Capture the cell that displays the provided text and extract its (x, y) central coordinate. 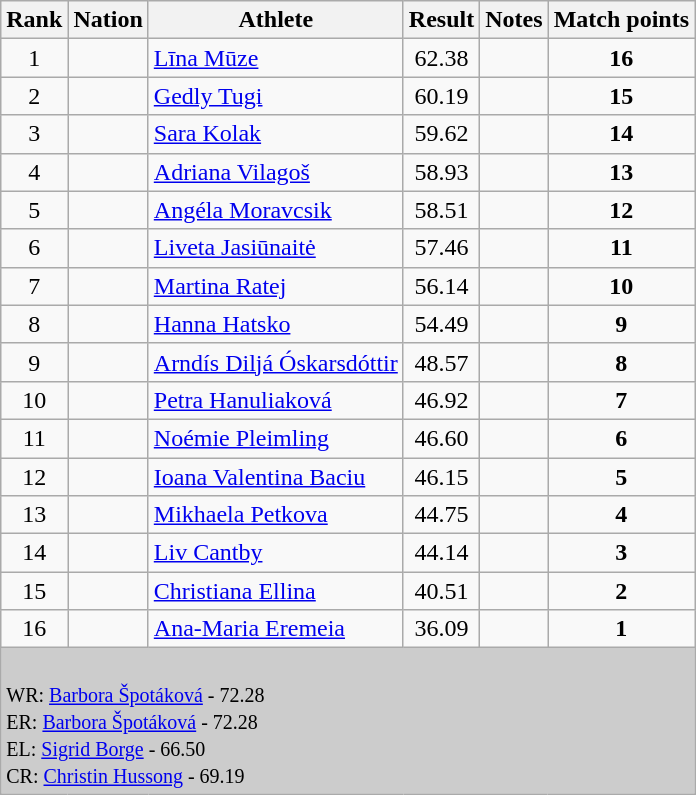
46.60 (441, 438)
Angéla Moravcsik (276, 210)
Ioana Valentina Baciu (276, 477)
58.51 (441, 210)
62.38 (441, 58)
40.51 (441, 591)
Līna Mūze (276, 58)
48.57 (441, 362)
44.75 (441, 515)
Athlete (276, 20)
Liv Cantby (276, 553)
Gedly Tugi (276, 96)
Ana-Maria Eremeia (276, 629)
46.92 (441, 400)
Result (441, 20)
WR: Barbora Špotáková - 72.28ER: Barbora Špotáková - 72.28 EL: Sigrid Borge - 66.50CR: Christin Hussong - 69.19 (348, 721)
60.19 (441, 96)
44.14 (441, 553)
Match points (621, 20)
Sara Kolak (276, 134)
Adriana Vilagoš (276, 172)
Nation (108, 20)
Petra Hanuliaková (276, 400)
59.62 (441, 134)
57.46 (441, 248)
56.14 (441, 286)
Arndís Diljá Óskarsdóttir (276, 362)
54.49 (441, 324)
Noémie Pleimling (276, 438)
Notes (514, 20)
Hanna Hatsko (276, 324)
36.09 (441, 629)
58.93 (441, 172)
Christiana Ellina (276, 591)
Martina Ratej (276, 286)
Liveta Jasiūnaitė (276, 248)
46.15 (441, 477)
Rank (34, 20)
Mikhaela Petkova (276, 515)
